Capture the cell that displays the provided text and extract its [X, Y] central coordinate. 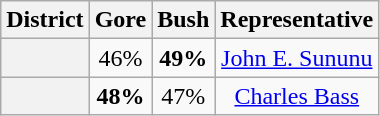
Representative [297, 20]
47% [184, 96]
48% [120, 96]
District [45, 20]
Bush [184, 20]
49% [184, 58]
46% [120, 58]
John E. Sununu [297, 58]
Charles Bass [297, 96]
Gore [120, 20]
